Identify which cell holds the provided text, then report its [X, Y] central coordinate. 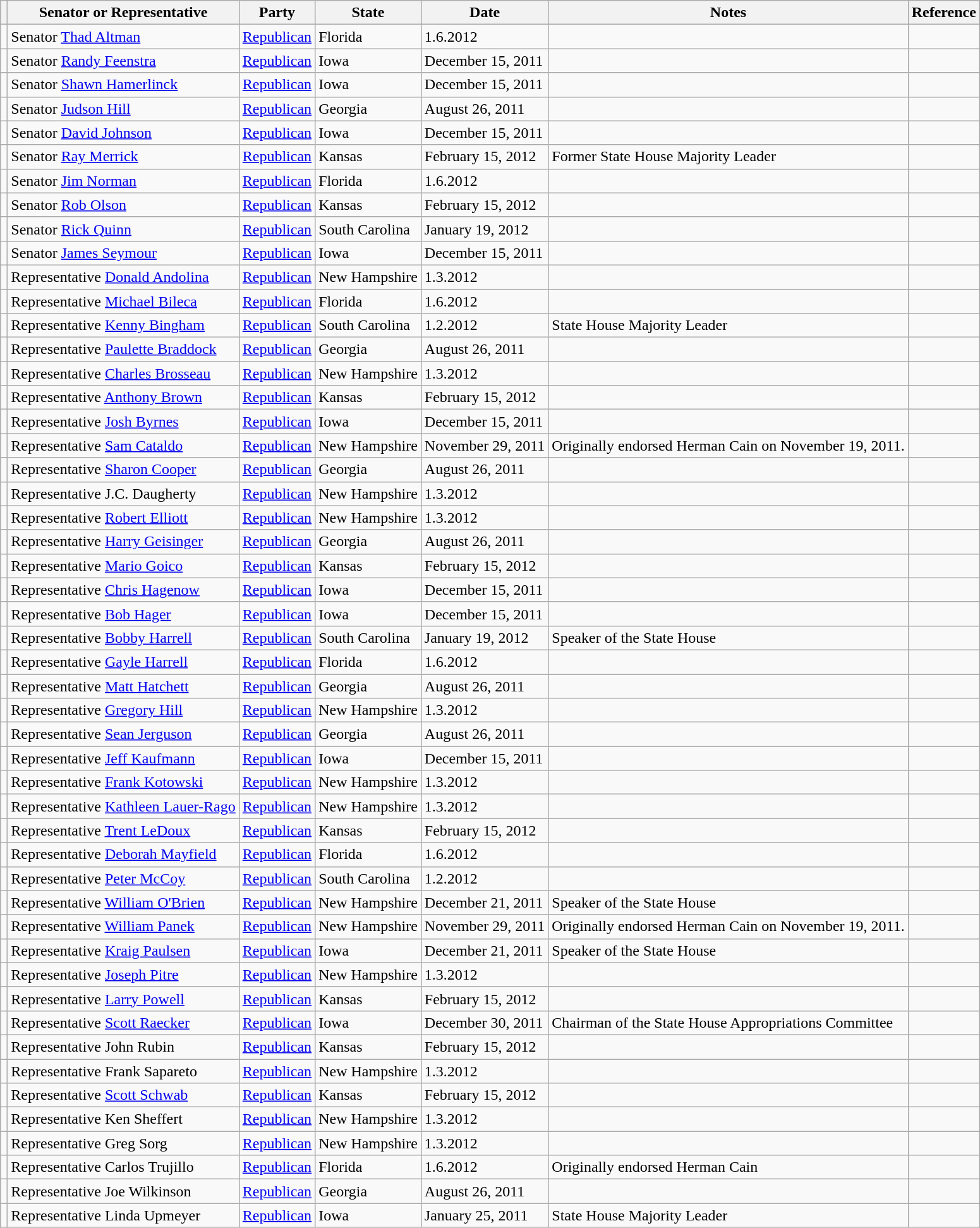
Representative Carlos Trujillo [123, 1167]
Representative Scott Raecker [123, 1023]
Reference [944, 13]
Representative Deborah Mayfield [123, 854]
Date [484, 13]
Representative Frank Sapareto [123, 1071]
Representative Sam Cataldo [123, 446]
Representative Mario Goico [123, 566]
Representative Peter McCoy [123, 878]
Senator James Seymour [123, 253]
Representative Trent LeDoux [123, 830]
Representative Michael Bileca [123, 301]
Representative Harry Geisinger [123, 542]
Representative Donald Andolina [123, 277]
Representative Gayle Harrell [123, 662]
Representative Sharon Cooper [123, 470]
Senator Thad Altman [123, 37]
Senator Rick Quinn [123, 229]
Representative Bobby Harrell [123, 638]
Party [277, 13]
Senator Judson Hill [123, 109]
Representative Joseph Pitre [123, 975]
Senator Jim Norman [123, 181]
Representative Kraig Paulsen [123, 951]
Representative Larry Powell [123, 999]
Senator Randy Feenstra [123, 61]
Representative Robert Elliott [123, 518]
Representative Chris Hagenow [123, 590]
Representative Matt Hatchett [123, 686]
January 25, 2011 [484, 1215]
Representative Linda Upmeyer [123, 1215]
Originally endorsed Herman Cain [728, 1167]
Senator Ray Merrick [123, 157]
Representative Gregory Hill [123, 710]
Senator Rob Olson [123, 205]
Representative Ken Sheffert [123, 1119]
Representative Kathleen Lauer-Rago [123, 806]
Representative Bob Hager [123, 614]
Representative William O'Brien [123, 903]
December 30, 2011 [484, 1023]
Representative Kenny Bingham [123, 325]
Representative Paulette Braddock [123, 350]
Representative Charles Brosseau [123, 374]
Notes [728, 13]
Representative Frank Kotowski [123, 782]
Chairman of the State House Appropriations Committee [728, 1023]
Senator David Johnson [123, 133]
Representative Jeff Kaufmann [123, 758]
Former State House Majority Leader [728, 157]
Representative John Rubin [123, 1047]
Representative Joe Wilkinson [123, 1191]
Representative Scott Schwab [123, 1095]
Representative William Panek [123, 927]
Representative Anthony Brown [123, 398]
Representative Sean Jerguson [123, 734]
State [368, 13]
Representative Josh Byrnes [123, 422]
Representative Greg Sorg [123, 1143]
Senator Shawn Hamerlinck [123, 85]
Senator or Representative [123, 13]
Representative J.C. Daugherty [123, 494]
